From the cell containing the given text, extract its center point as [x, y] coordinate. 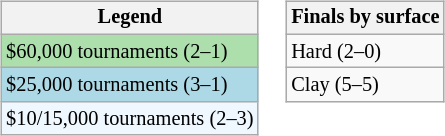
$60,000 tournaments (2–1) [130, 51]
Finals by surface [365, 18]
$25,000 tournaments (3–1) [130, 85]
Legend [130, 18]
Hard (2–0) [365, 51]
$10/15,000 tournaments (2–3) [130, 119]
Clay (5–5) [365, 85]
